From the cell containing the given text, extract its center point as (x, y) coordinate. 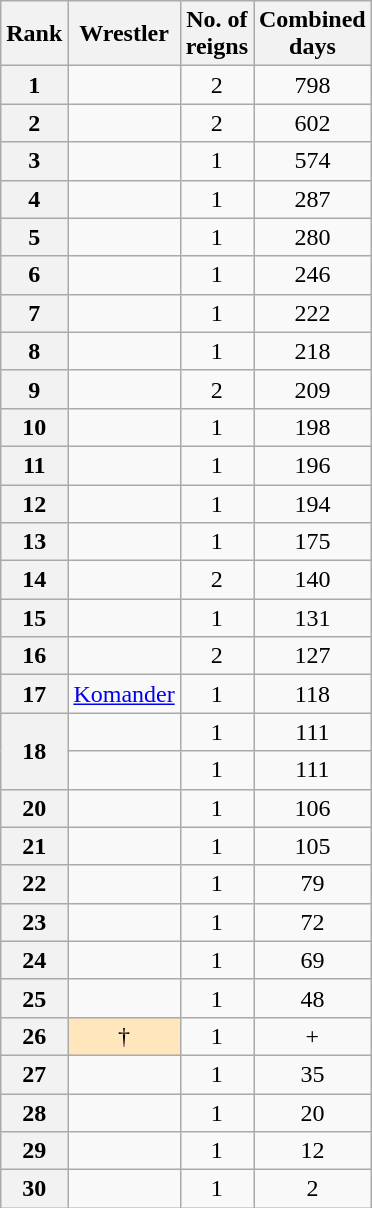
5 (34, 237)
118 (313, 694)
23 (34, 922)
9 (34, 389)
35 (313, 1074)
Komander (124, 694)
18 (34, 751)
22 (34, 884)
194 (313, 503)
246 (313, 275)
17 (34, 694)
27 (34, 1074)
10 (34, 427)
175 (313, 542)
15 (34, 618)
280 (313, 237)
+ (313, 1036)
6 (34, 275)
198 (313, 427)
No. ofreigns (216, 34)
30 (34, 1189)
28 (34, 1113)
106 (313, 808)
13 (34, 542)
Rank (34, 34)
209 (313, 389)
24 (34, 960)
7 (34, 313)
4 (34, 199)
79 (313, 884)
222 (313, 313)
602 (313, 123)
798 (313, 85)
69 (313, 960)
† (124, 1036)
127 (313, 656)
574 (313, 161)
8 (34, 351)
21 (34, 846)
218 (313, 351)
3 (34, 161)
29 (34, 1151)
11 (34, 465)
14 (34, 580)
287 (313, 199)
196 (313, 465)
48 (313, 998)
105 (313, 846)
140 (313, 580)
25 (34, 998)
72 (313, 922)
26 (34, 1036)
16 (34, 656)
131 (313, 618)
Wrestler (124, 34)
Combineddays (313, 34)
